Output the (X, Y) coordinate of the center of the cell containing the given text.  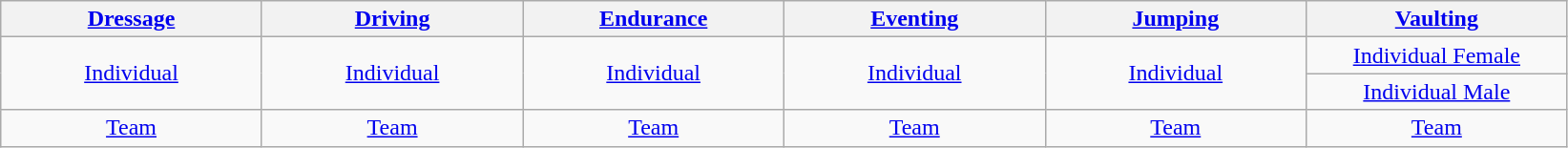
Individual Female (1437, 55)
Dressage (132, 19)
Individual Male (1437, 92)
Jumping (1176, 19)
Endurance (654, 19)
Driving (392, 19)
Eventing (914, 19)
Vaulting (1437, 19)
